For the text-containing cell, return its midpoint in (X, Y) coordinate format. 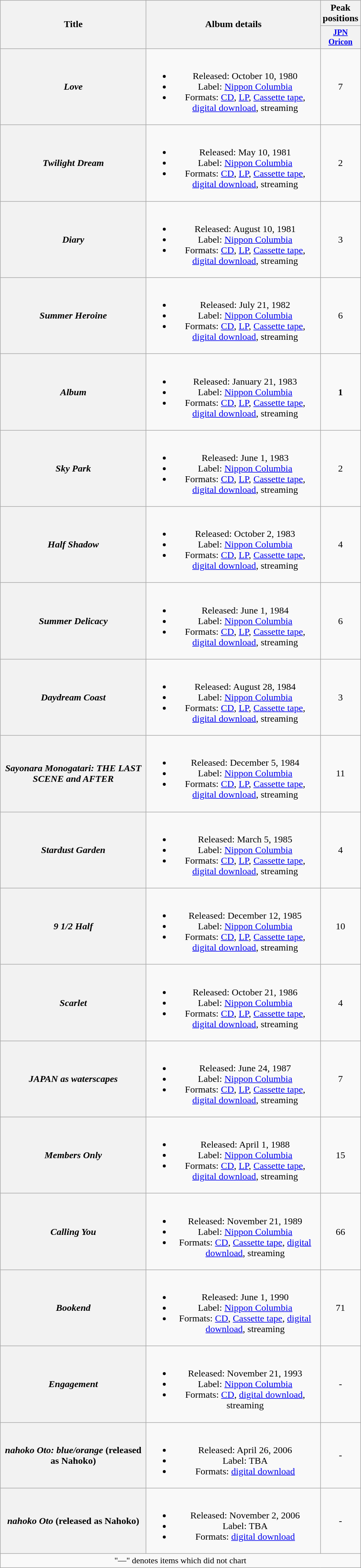
Released: August 10, 1981Label: Nippon ColumbiaFormats: CD, LP, Cassette tape, digital download, streaming (234, 240)
10 (341, 926)
Album (73, 392)
Engagement (73, 1384)
Released: April 1, 1988Label: Nippon ColumbiaFormats: CD, LP, Cassette tape, digital download, streaming (234, 1155)
Released: April 26, 2006Label: TBAFormats: digital download (234, 1455)
Calling You (73, 1231)
Released: June 1, 1990Label: Nippon ColumbiaFormats: CD, Cassette tape, digital download, streaming (234, 1308)
11 (341, 774)
Released: March 5, 1985Label: Nippon ColumbiaFormats: CD, LP, Cassette tape, digital download, streaming (234, 850)
Released: October 2, 1983Label: Nippon ColumbiaFormats: CD, LP, Cassette tape, digital download, streaming (234, 545)
Released: October 10, 1980Label: Nippon ColumbiaFormats: CD, LP, Cassette tape, digital download, streaming (234, 87)
Released: October 21, 1986Label: Nippon ColumbiaFormats: CD, LP, Cassette tape, digital download, streaming (234, 1002)
Sayonara Monogatari: THE LAST SCENE and AFTER (73, 774)
Peak positions (341, 13)
Diary (73, 240)
1 (341, 392)
"—" denotes items which did not chart (180, 1561)
nahoko Oto: blue/orange (released as Nahoko) (73, 1455)
Released: January 21, 1983Label: Nippon ColumbiaFormats: CD, LP, Cassette tape, digital download, streaming (234, 392)
Released: December 5, 1984Label: Nippon ColumbiaFormats: CD, LP, Cassette tape, digital download, streaming (234, 774)
Bookend (73, 1308)
Released: June 1, 1984Label: Nippon ColumbiaFormats: CD, LP, Cassette tape, digital download, streaming (234, 621)
Stardust Garden (73, 850)
Half Shadow (73, 545)
JPNOricon (341, 37)
Love (73, 87)
Summer Delicacy (73, 621)
Summer Heroine (73, 316)
Released: November 21, 1989Label: Nippon ColumbiaFormats: CD, Cassette tape, digital download, streaming (234, 1231)
Twilight Dream (73, 163)
Members Only (73, 1155)
9 1/2 Half (73, 926)
Released: June 1, 1983Label: Nippon ColumbiaFormats: CD, LP, Cassette tape, digital download, streaming (234, 468)
Released: July 21, 1982Label: Nippon ColumbiaFormats: CD, LP, Cassette tape, digital download, streaming (234, 316)
JAPAN as waterscapes (73, 1079)
Released: November 21, 1993Label: Nippon ColumbiaFormats: CD, digital download, streaming (234, 1384)
Released: December 12, 1985Label: Nippon ColumbiaFormats: CD, LP, Cassette tape, digital download, streaming (234, 926)
Scarlet (73, 1002)
Released: June 24, 1987Label: Nippon ColumbiaFormats: CD, LP, Cassette tape, digital download, streaming (234, 1079)
nahoko Oto (released as Nahoko) (73, 1521)
Title (73, 24)
71 (341, 1308)
Daydream Coast (73, 697)
Released: August 28, 1984Label: Nippon ColumbiaFormats: CD, LP, Cassette tape, digital download, streaming (234, 697)
Album details (234, 24)
Released: May 10, 1981Label: Nippon ColumbiaFormats: CD, LP, Cassette tape, digital download, streaming (234, 163)
Sky Park (73, 468)
15 (341, 1155)
Released: November 2, 2006Label: TBAFormats: digital download (234, 1521)
66 (341, 1231)
